Output the (x, y) coordinate of the center of the cell containing the given text.  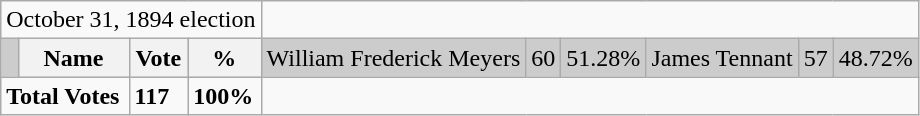
Vote (158, 58)
William Frederick Meyers (394, 58)
Name (74, 58)
October 31, 1894 election (131, 20)
60 (544, 58)
117 (158, 96)
Total Votes (65, 96)
100% (224, 96)
57 (816, 58)
51.28% (604, 58)
James Tennant (722, 58)
% (224, 58)
48.72% (876, 58)
